Find where the given text appears and provide that cell's center as (X, Y) coordinate. 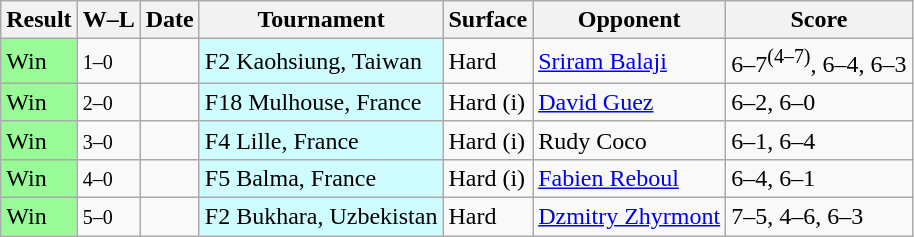
F2 Bukhara, Uzbekistan (321, 217)
4–0 (108, 178)
6–1, 6–4 (819, 140)
2–0 (108, 102)
6–2, 6–0 (819, 102)
1–0 (108, 62)
Surface (488, 20)
5–0 (108, 217)
Sriram Balaji (630, 62)
Date (170, 20)
3–0 (108, 140)
7–5, 4–6, 6–3 (819, 217)
Result (39, 20)
6–7(4–7), 6–4, 6–3 (819, 62)
Score (819, 20)
Fabien Reboul (630, 178)
F2 Kaohsiung, Taiwan (321, 62)
W–L (108, 20)
6–4, 6–1 (819, 178)
F4 Lille, France (321, 140)
Dzmitry Zhyrmont (630, 217)
Tournament (321, 20)
F18 Mulhouse, France (321, 102)
David Guez (630, 102)
Rudy Coco (630, 140)
F5 Balma, France (321, 178)
Opponent (630, 20)
